Pinpoint the cell where the given text exists, returning its (X, Y) midpoint coordinate. 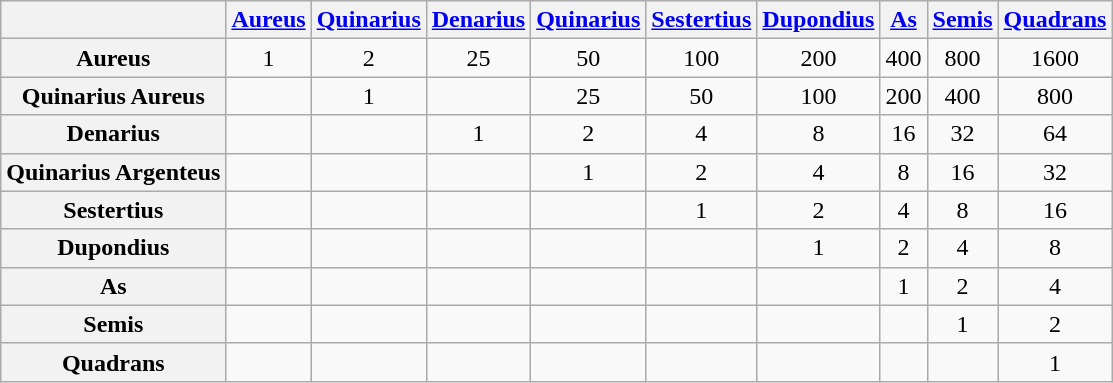
64 (1055, 134)
Quinarius Argenteus (114, 172)
Quinarius Aureus (114, 96)
1600 (1055, 58)
